Pinpoint the cell where the given text exists, returning its [X, Y] midpoint coordinate. 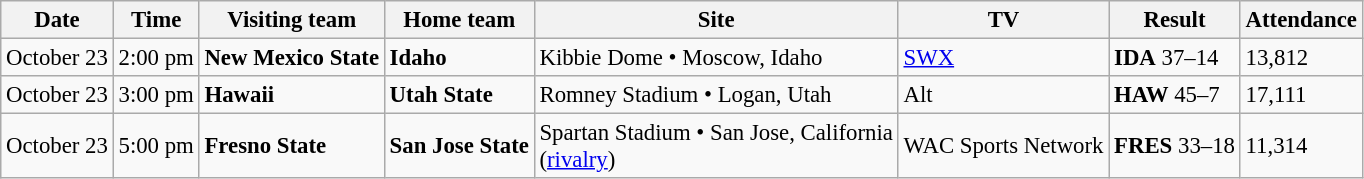
San Jose State [459, 146]
IDA 37–14 [1174, 58]
5:00 pm [156, 146]
2:00 pm [156, 58]
Idaho [459, 58]
Fresno State [292, 146]
Utah State [459, 95]
Spartan Stadium • San Jose, California(rivalry) [716, 146]
SWX [1004, 58]
HAW 45–7 [1174, 95]
Alt [1004, 95]
17,111 [1301, 95]
Romney Stadium • Logan, Utah [716, 95]
TV [1004, 20]
Home team [459, 20]
Result [1174, 20]
WAC Sports Network [1004, 146]
Visiting team [292, 20]
FRES 33–18 [1174, 146]
11,314 [1301, 146]
13,812 [1301, 58]
New Mexico State [292, 58]
3:00 pm [156, 95]
Time [156, 20]
Hawaii [292, 95]
Site [716, 20]
Date [57, 20]
Attendance [1301, 20]
Kibbie Dome • Moscow, Idaho [716, 58]
